Detect which cell encompasses the target text, then output its (X, Y) center coordinate. 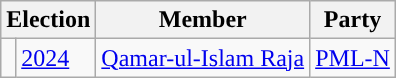
Election (48, 20)
PML-N (353, 58)
Party (353, 20)
Member (203, 20)
2024 (56, 58)
Qamar-ul-Islam Raja (203, 58)
